Detect which cell encompasses the target text, then output its (x, y) center coordinate. 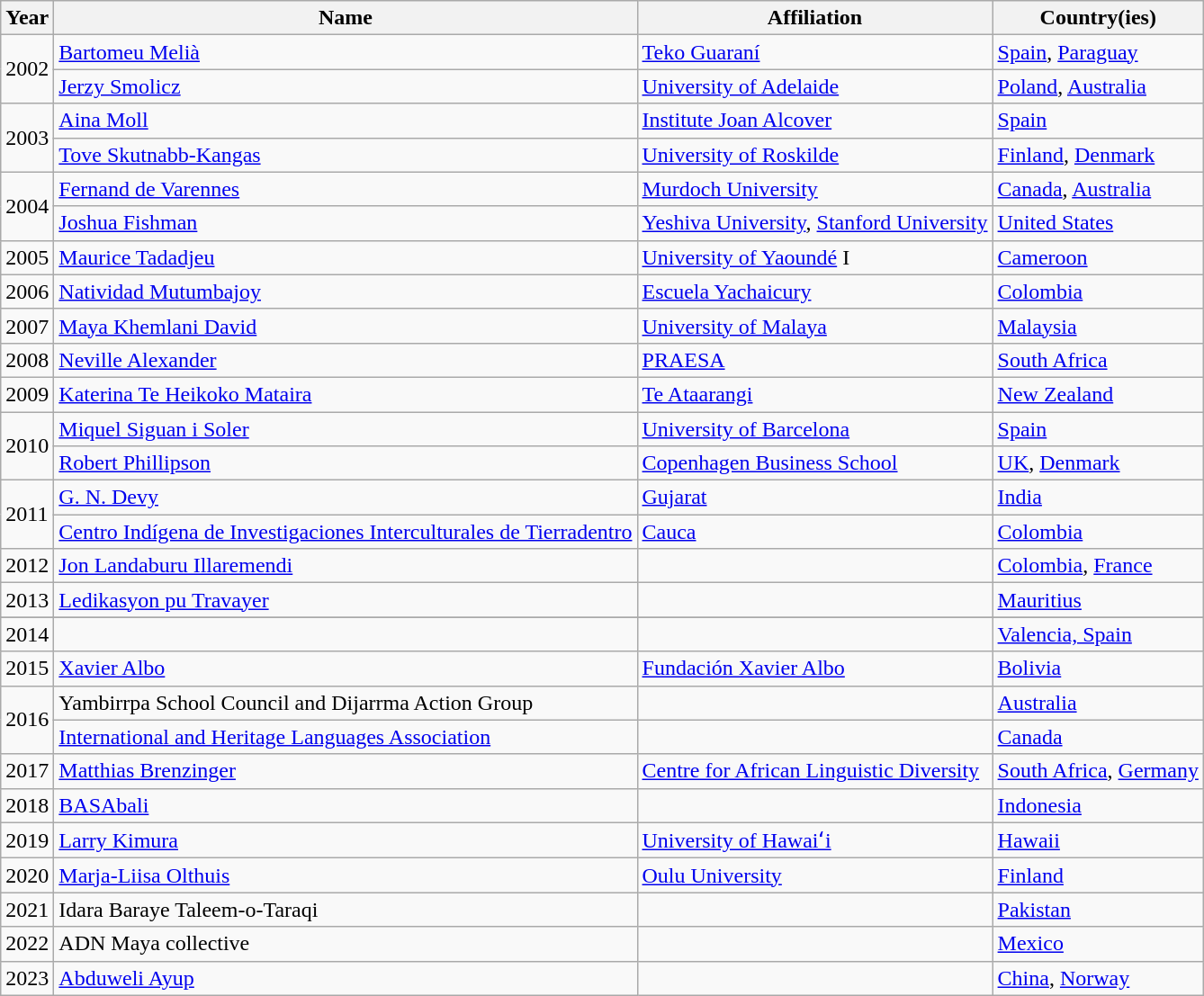
2014 (27, 634)
Ledikasyon pu Travayer (346, 600)
University of Roskilde (815, 155)
Fernand de Varennes (346, 189)
2003 (27, 138)
Cameroon (1098, 257)
Bartomeu Melià (346, 52)
Finland, Denmark (1098, 155)
Natividad Mutumbajoy (346, 292)
Joshua Fishman (346, 223)
BASAbali (346, 805)
2010 (27, 446)
2017 (27, 771)
Larry Kimura (346, 840)
2019 (27, 840)
Oulu University (815, 875)
Xavier Albo (346, 668)
Escuela Yachaicury (815, 292)
Katerina Te Heikoko Mataira (346, 394)
Pakistan (1098, 910)
Marja-Liisa Olthuis (346, 875)
2018 (27, 805)
2005 (27, 257)
Spain, Paraguay (1098, 52)
Affiliation (815, 18)
University of Yaoundé I (815, 257)
2013 (27, 600)
Hawaii (1098, 840)
South Africa (1098, 360)
Abduweli Ayup (346, 978)
2015 (27, 668)
Mexico (1098, 944)
Murdoch University (815, 189)
2023 (27, 978)
2022 (27, 944)
2002 (27, 69)
Valencia, Spain (1098, 634)
Colombia, France (1098, 566)
Jerzy Smolicz (346, 86)
China, Norway (1098, 978)
Institute Joan Alcover (815, 121)
Indonesia (1098, 805)
Matthias Brenzinger (346, 771)
2012 (27, 566)
Jon Landaburu Illaremendi (346, 566)
2008 (27, 360)
Poland, Australia (1098, 86)
Te Ataarangi (815, 394)
Gujarat (815, 498)
University of Barcelona (815, 429)
Fundación Xavier Albo (815, 668)
Miquel Siguan i Soler (346, 429)
Robert Phillipson (346, 463)
ADN Maya collective (346, 944)
Year (27, 18)
2004 (27, 206)
Maya Khemlani David (346, 326)
Idara Baraye Taleem-o-Taraqi (346, 910)
2011 (27, 515)
Bolivia (1098, 668)
Maurice Tadadjeu (346, 257)
G. N. Devy (346, 498)
Country(ies) (1098, 18)
University of Adelaide (815, 86)
PRAESA (815, 360)
India (1098, 498)
University of Malaya (815, 326)
2021 (27, 910)
Canada, Australia (1098, 189)
Finland (1098, 875)
Malaysia (1098, 326)
Centre for African Linguistic Diversity (815, 771)
2006 (27, 292)
Teko Guaraní (815, 52)
Tove Skutnabb-Kangas (346, 155)
Aina Moll (346, 121)
South Africa, Germany (1098, 771)
Cauca (815, 532)
UK, Denmark (1098, 463)
Copenhagen Business School (815, 463)
Yambirrpa School Council and Dijarrma Action Group (346, 703)
2009 (27, 394)
International and Heritage Languages Association (346, 737)
2020 (27, 875)
2016 (27, 720)
University of Hawaiʻi (815, 840)
United States (1098, 223)
2007 (27, 326)
Mauritius (1098, 600)
Canada (1098, 737)
Name (346, 18)
Neville Alexander (346, 360)
Yeshiva University, Stanford University (815, 223)
Centro Indígena de Investigaciones Interculturales de Tierradentro (346, 532)
Australia (1098, 703)
New Zealand (1098, 394)
